From the cell containing the given text, extract its center point as [x, y] coordinate. 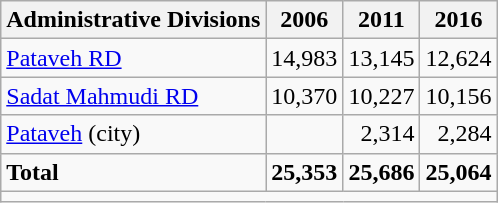
2011 [382, 20]
Sadat Mahmudi RD [134, 96]
10,370 [304, 96]
10,227 [382, 96]
12,624 [458, 58]
Total [134, 172]
Pataveh (city) [134, 134]
13,145 [382, 58]
25,353 [304, 172]
2006 [304, 20]
10,156 [458, 96]
Administrative Divisions [134, 20]
25,064 [458, 172]
25,686 [382, 172]
2016 [458, 20]
Pataveh RD [134, 58]
2,314 [382, 134]
2,284 [458, 134]
14,983 [304, 58]
